From the cell containing the given text, extract its center point as (X, Y) coordinate. 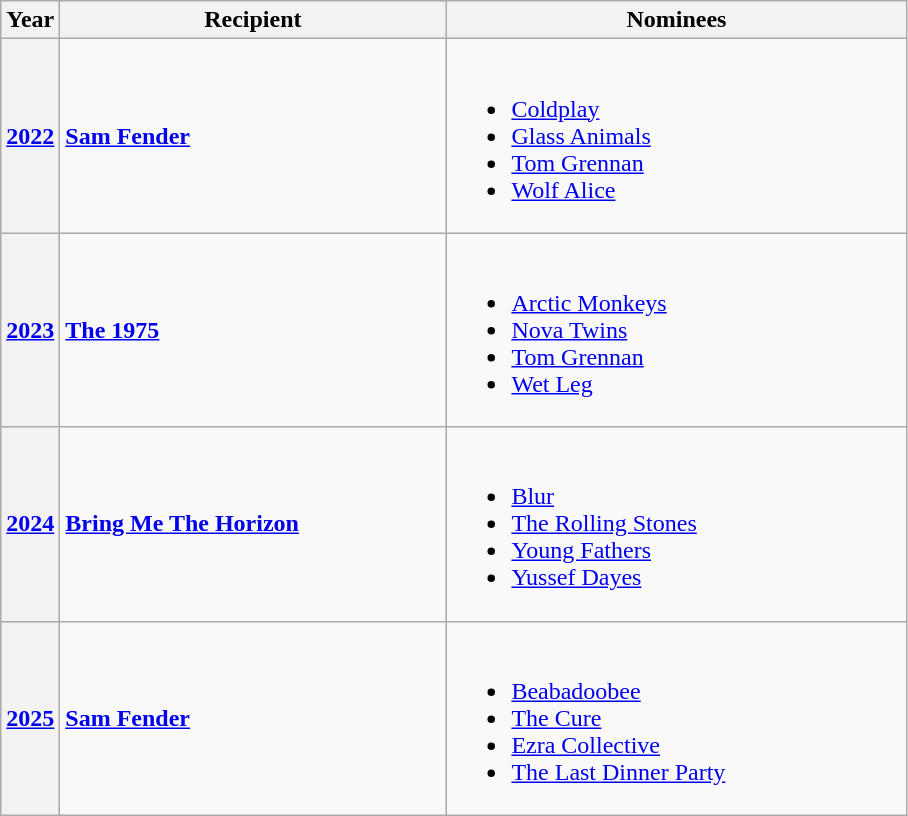
Nominees (676, 20)
Arctic MonkeysNova TwinsTom GrennanWet Leg (676, 330)
The 1975 (253, 330)
2024 (30, 524)
2023 (30, 330)
BeabadoobeeThe CureEzra CollectiveThe Last Dinner Party (676, 718)
2022 (30, 136)
BlurThe Rolling StonesYoung FathersYussef Dayes (676, 524)
Year (30, 20)
Bring Me The Horizon (253, 524)
2025 (30, 718)
Recipient (253, 20)
ColdplayGlass AnimalsTom GrennanWolf Alice (676, 136)
